Find where the given text appears and provide that cell's center as (X, Y) coordinate. 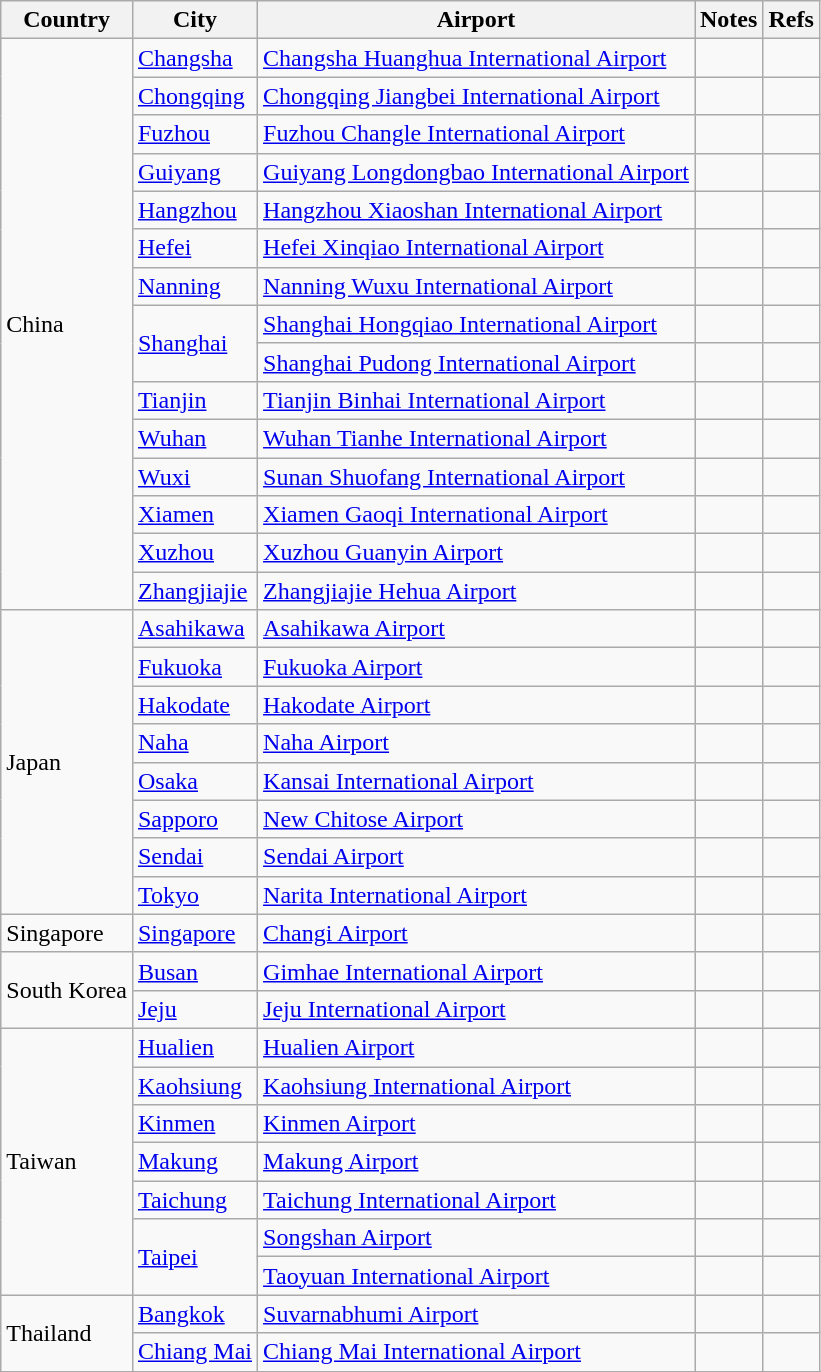
Zhangjiajie (194, 591)
Zhangjiajie Hehua Airport (476, 591)
Sendai (194, 857)
Makung (194, 1162)
Notes (728, 20)
Wuhan (194, 438)
Shanghai (194, 343)
Asahikawa Airport (476, 629)
South Korea (67, 990)
New Chitose Airport (476, 819)
Kaohsiung International Airport (476, 1085)
Hangzhou (194, 210)
Thailand (67, 1333)
Suvarnabhumi Airport (476, 1314)
Kinmen (194, 1124)
Fuzhou Changle International Airport (476, 134)
Taipei (194, 1257)
Gimhae International Airport (476, 971)
Songshan Airport (476, 1238)
Shanghai Hongqiao International Airport (476, 324)
Taichung (194, 1200)
Nanning Wuxu International Airport (476, 286)
Shanghai Pudong International Airport (476, 362)
Japan (67, 762)
Wuxi (194, 477)
Tianjin Binhai International Airport (476, 400)
Tokyo (194, 895)
Hefei Xinqiao International Airport (476, 248)
Sunan Shuofang International Airport (476, 477)
Naha Airport (476, 743)
Xuzhou Guanyin Airport (476, 553)
Country (67, 20)
Nanning (194, 286)
Fukuoka Airport (476, 667)
Taoyuan International Airport (476, 1276)
Kaohsiung (194, 1085)
China (67, 324)
Xuzhou (194, 553)
Narita International Airport (476, 895)
Hakodate (194, 705)
Hakodate Airport (476, 705)
Refs (791, 20)
Guiyang (194, 172)
Jeju (194, 1009)
Hualien Airport (476, 1047)
Chongqing (194, 96)
Asahikawa (194, 629)
Fuzhou (194, 134)
Xiamen (194, 515)
Kinmen Airport (476, 1124)
Changsha (194, 58)
Hefei (194, 248)
Bangkok (194, 1314)
Chiang Mai International Airport (476, 1352)
Tianjin (194, 400)
Makung Airport (476, 1162)
Chiang Mai (194, 1352)
Changi Airport (476, 933)
Taichung International Airport (476, 1200)
Naha (194, 743)
Jeju International Airport (476, 1009)
Airport (476, 20)
City (194, 20)
Xiamen Gaoqi International Airport (476, 515)
Hangzhou Xiaoshan International Airport (476, 210)
Hualien (194, 1047)
Changsha Huanghua International Airport (476, 58)
Busan (194, 971)
Kansai International Airport (476, 781)
Sapporo (194, 819)
Sendai Airport (476, 857)
Guiyang Longdongbao International Airport (476, 172)
Taiwan (67, 1161)
Wuhan Tianhe International Airport (476, 438)
Fukuoka (194, 667)
Chongqing Jiangbei International Airport (476, 96)
Osaka (194, 781)
